Determine the [X, Y] coordinate at the center of the cell enclosing the given text.  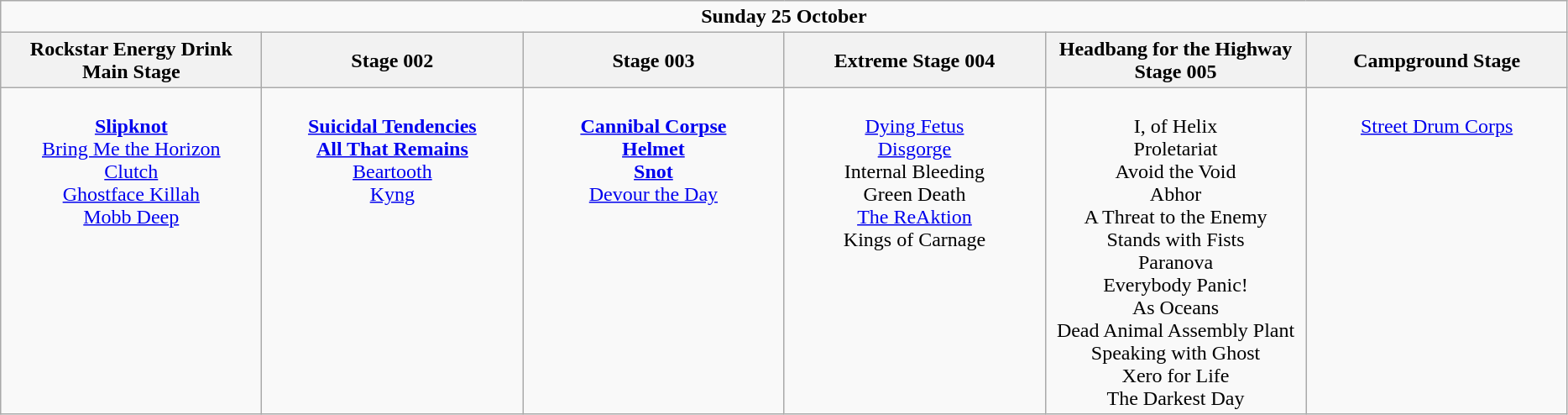
Headbang for the Highway Stage 005 [1175, 60]
Cannibal Corpse Helmet Snot Devour the Day [653, 250]
Stage 002 [393, 60]
Slipknot Bring Me the Horizon Clutch Ghostface Killah Mobb Deep [131, 250]
Stage 003 [653, 60]
Suicidal Tendencies All That Remains Beartooth Kyng [393, 250]
Campground Stage [1437, 60]
Street Drum Corps [1437, 250]
Rockstar Energy Drink Main Stage [131, 60]
Extreme Stage 004 [915, 60]
Sunday 25 October [784, 17]
Dying Fetus Disgorge Internal Bleeding Green Death The ReAktion Kings of Carnage [915, 250]
